Provide the [X, Y] coordinate of the cell's center where the given text is located.  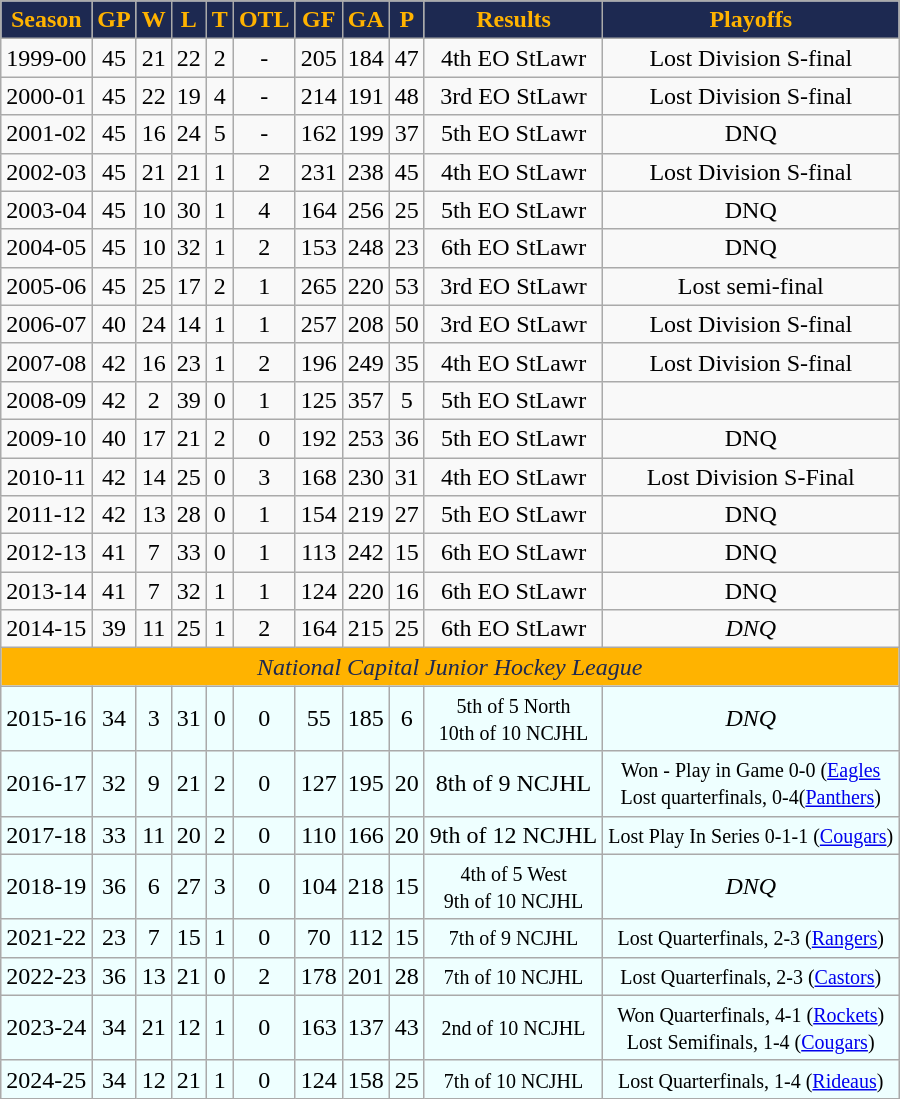
218 [366, 886]
154 [318, 515]
GF [318, 20]
215 [366, 629]
L [188, 20]
9 [154, 784]
1999-00 [46, 58]
4th of 5 West9th of 10 NCJHL [513, 886]
2015-16 [46, 718]
199 [366, 134]
238 [366, 172]
231 [318, 172]
166 [366, 835]
2003-04 [46, 210]
257 [318, 324]
7th of 9 NCJHL [513, 938]
2nd of 10 NCJHL [513, 1028]
110 [318, 835]
2012-13 [46, 553]
208 [366, 324]
Season [46, 20]
162 [318, 134]
8th of 9 NCJHL [513, 784]
2014-15 [46, 629]
163 [318, 1028]
184 [366, 58]
2021-22 [46, 938]
127 [318, 784]
205 [318, 58]
137 [366, 1028]
GA [366, 20]
W [154, 20]
2011-12 [46, 515]
Lost semi-final [751, 286]
2016-17 [46, 784]
Won - Play in Game 0-0 (EaglesLost quarterfinals, 0-4(Panthers) [751, 784]
168 [318, 477]
30 [188, 210]
153 [318, 248]
195 [366, 784]
P [406, 20]
230 [366, 477]
2018-19 [46, 886]
43 [406, 1028]
47 [406, 58]
2001-02 [46, 134]
2007-08 [46, 362]
104 [318, 886]
2010-11 [46, 477]
2006-07 [46, 324]
112 [366, 938]
2000-01 [46, 96]
185 [366, 718]
2024-25 [46, 1079]
2013-14 [46, 591]
219 [366, 515]
113 [318, 553]
T [220, 20]
2008-09 [46, 400]
Playoffs [751, 20]
GP [114, 20]
248 [366, 248]
70 [318, 938]
2009-10 [46, 438]
201 [366, 976]
53 [406, 286]
256 [366, 210]
214 [318, 96]
National Capital Junior Hockey League [450, 667]
192 [318, 438]
Lost Division S-Final [751, 477]
253 [366, 438]
265 [318, 286]
158 [366, 1079]
37 [406, 134]
Lost Quarterfinals, 1-4 (Rideaus) [751, 1079]
Lost Quarterfinals, 2-3 (Rangers) [751, 938]
35 [406, 362]
125 [318, 400]
19 [188, 96]
5th of 5 North10th of 10 NCJHL [513, 718]
Lost Play In Series 0-1-1 (Cougars) [751, 835]
2017-18 [46, 835]
249 [366, 362]
2005-06 [46, 286]
2023-24 [46, 1028]
50 [406, 324]
55 [318, 718]
2004-05 [46, 248]
Results [513, 20]
9th of 12 NCJHL [513, 835]
357 [366, 400]
242 [366, 553]
Lost Quarterfinals, 2-3 (Castors) [751, 976]
48 [406, 96]
178 [318, 976]
OTL [264, 20]
Won Quarterfinals, 4-1 (Rockets)Lost Semifinals, 1-4 (Cougars) [751, 1028]
2002-03 [46, 172]
191 [366, 96]
2022-23 [46, 976]
196 [318, 362]
